Pinpoint the cell where the given text exists, returning its (X, Y) midpoint coordinate. 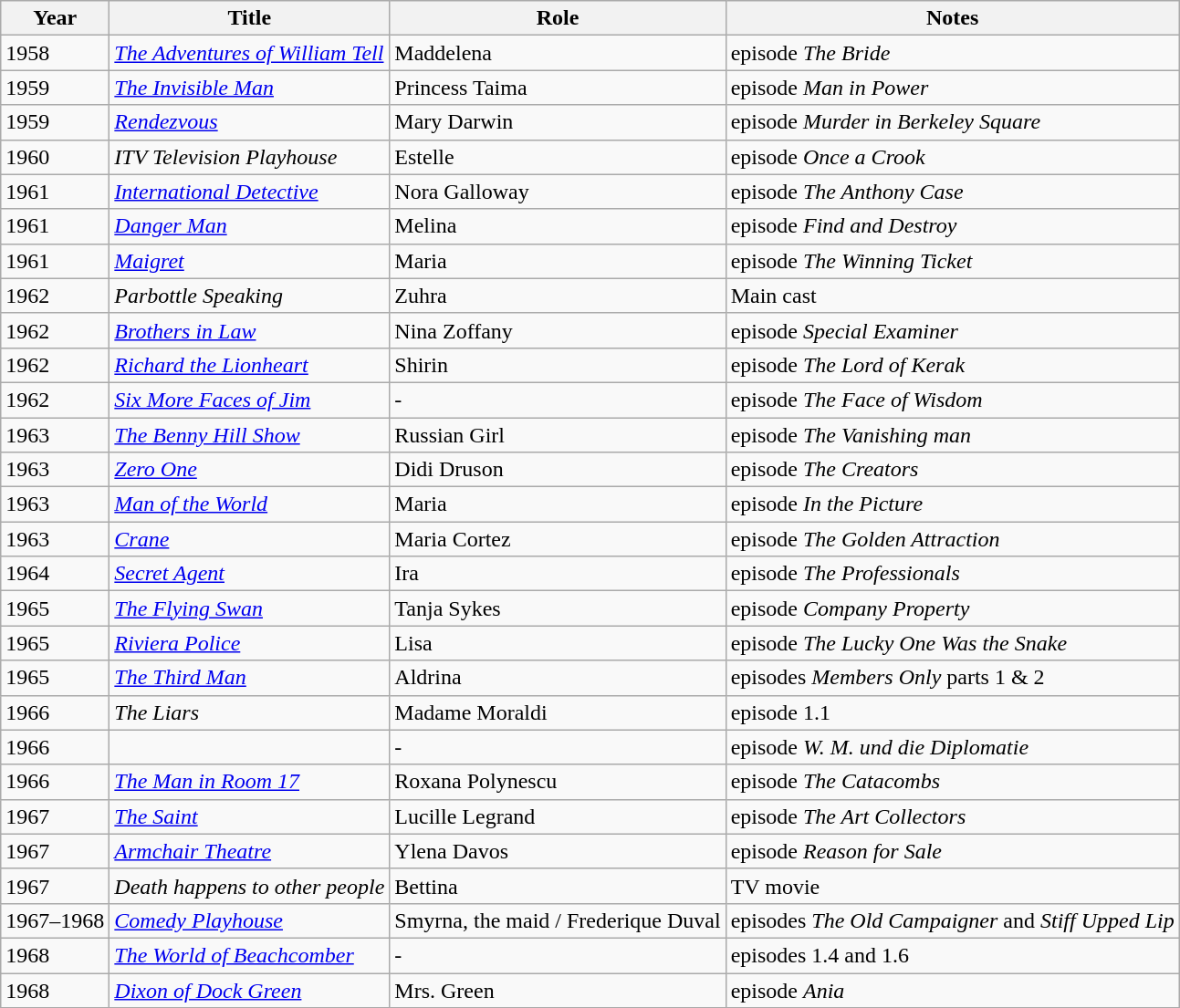
episode 1.1 (953, 712)
episode The Professionals (953, 574)
Melina (558, 226)
Aldrina (558, 678)
episodes Members Only parts 1 & 2 (953, 678)
episode The Golden Attraction (953, 539)
Riviera Police (250, 643)
Death happens to other people (250, 886)
episode Ania (953, 990)
episode Find and Destroy (953, 226)
Six More Faces of Jim (250, 400)
Zero One (250, 470)
episode The Bride (953, 53)
Notes (953, 18)
Title (250, 18)
Parbottle Speaking (250, 296)
1960 (55, 157)
Secret Agent (250, 574)
Maddelena (558, 53)
Mary Darwin (558, 122)
episode Special Examiner (953, 330)
Lisa (558, 643)
Zuhra (558, 296)
1964 (55, 574)
episode The Creators (953, 470)
Bettina (558, 886)
Year (55, 18)
Tanja Sykes (558, 608)
episode Company Property (953, 608)
episode Man in Power (953, 88)
episode In the Picture (953, 504)
Danger Man (250, 226)
episode W. M. und die Diplomatie (953, 747)
Russian Girl (558, 435)
TV movie (953, 886)
Brothers in Law (250, 330)
Role (558, 18)
The Saint (250, 816)
The Flying Swan (250, 608)
episode The Vanishing man (953, 435)
episode The Winning Ticket (953, 261)
The Adventures of William Tell (250, 53)
episodes 1.4 and 1.6 (953, 955)
The Liars (250, 712)
episodes The Old Campaigner and Stiff Upped Lip (953, 920)
episode The Lucky One Was the Snake (953, 643)
episode The Face of Wisdom (953, 400)
episode The Lord of Kerak (953, 365)
episode The Art Collectors (953, 816)
International Detective (250, 192)
episode Murder in Berkeley Square (953, 122)
Man of the World (250, 504)
Shirin (558, 365)
Princess Taima (558, 88)
The Benny Hill Show (250, 435)
Estelle (558, 157)
Roxana Polynescu (558, 782)
Maigret (250, 261)
Main cast (953, 296)
Madame Moraldi (558, 712)
The Invisible Man (250, 88)
Richard the Lionheart (250, 365)
ITV Television Playhouse (250, 157)
The World of Beachcomber (250, 955)
Ira (558, 574)
episode The Catacombs (953, 782)
Nina Zoffany (558, 330)
The Third Man (250, 678)
Dixon of Dock Green (250, 990)
Smyrna, the maid / Frederique Duval (558, 920)
Mrs. Green (558, 990)
1958 (55, 53)
The Man in Room 17 (250, 782)
Lucille Legrand (558, 816)
Crane (250, 539)
Armchair Theatre (250, 851)
episode Reason for Sale (953, 851)
Comedy Playhouse (250, 920)
Ylena Davos (558, 851)
1967–1968 (55, 920)
Maria Cortez (558, 539)
episode Once a Crook (953, 157)
Didi Druson (558, 470)
Rendezvous (250, 122)
Nora Galloway (558, 192)
episode The Anthony Case (953, 192)
